Pinpoint the cell where the given text exists, returning its [X, Y] midpoint coordinate. 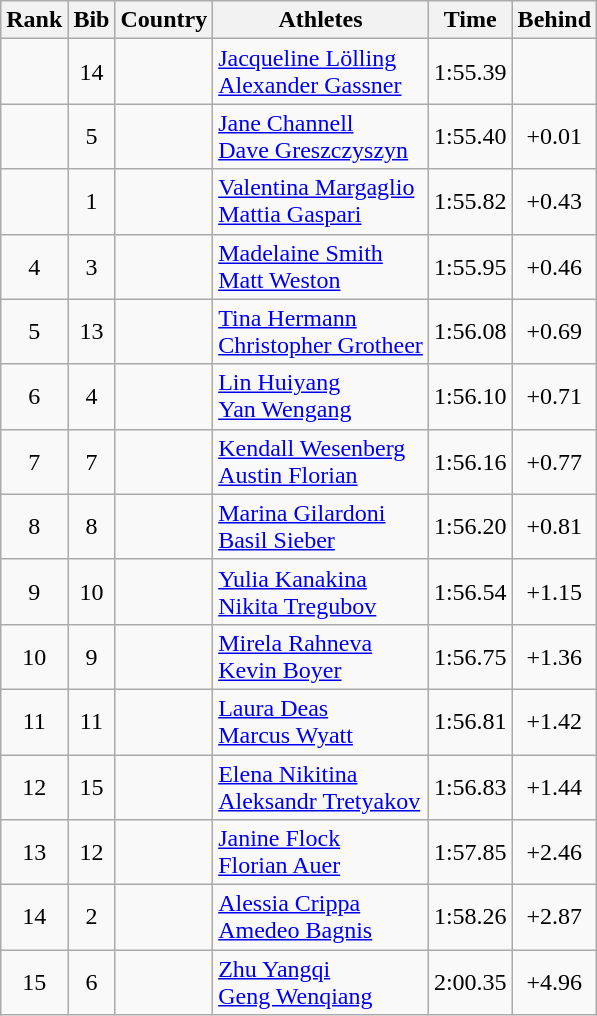
Janine FlockFlorian Auer [321, 852]
Mirela RahnevaKevin Boyer [321, 656]
+1.42 [554, 722]
1 [92, 202]
Lin HuiyangYan Wengang [321, 396]
Bib [92, 20]
1:55.40 [470, 136]
2:00.35 [470, 982]
Time [470, 20]
Kendall WesenbergAustin Florian [321, 462]
+0.69 [554, 332]
Jane ChannellDave Greszczyszyn [321, 136]
+4.96 [554, 982]
+0.81 [554, 526]
1:56.75 [470, 656]
Country [164, 20]
1:56.83 [470, 786]
Elena NikitinaAleksandr Tretyakov [321, 786]
Zhu YangqiGeng Wenqiang [321, 982]
+1.36 [554, 656]
+0.46 [554, 266]
+2.46 [554, 852]
2 [92, 918]
1:55.95 [470, 266]
+0.43 [554, 202]
+0.71 [554, 396]
Rank [34, 20]
3 [92, 266]
1:55.39 [470, 72]
1:56.10 [470, 396]
Jacqueline LöllingAlexander Gassner [321, 72]
Valentina MargaglioMattia Gaspari [321, 202]
1:57.85 [470, 852]
1:56.20 [470, 526]
+0.01 [554, 136]
1:56.16 [470, 462]
+1.15 [554, 592]
1:56.54 [470, 592]
+2.87 [554, 918]
Tina HermannChristopher Grotheer [321, 332]
Athletes [321, 20]
1:56.08 [470, 332]
1:56.81 [470, 722]
+1.44 [554, 786]
1:58.26 [470, 918]
Madelaine SmithMatt Weston [321, 266]
+0.77 [554, 462]
1:55.82 [470, 202]
Yulia KanakinaNikita Tregubov [321, 592]
Behind [554, 20]
Alessia CrippaAmedeo Bagnis [321, 918]
Laura DeasMarcus Wyatt [321, 722]
Marina GilardoniBasil Sieber [321, 526]
